From the cell containing the given text, extract its center point as [x, y] coordinate. 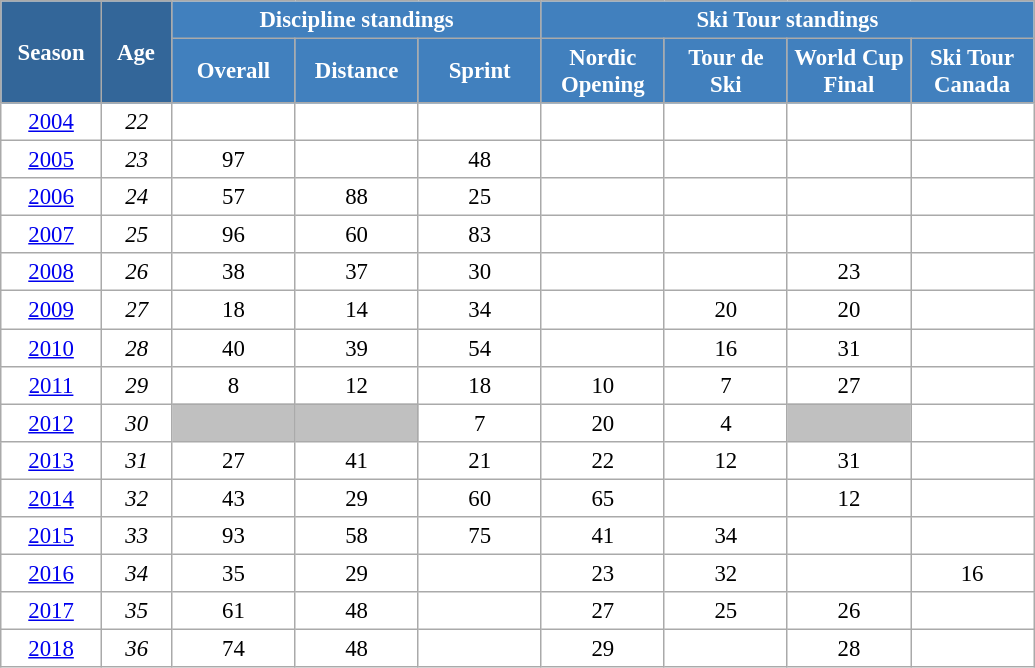
93 [234, 536]
2012 [52, 423]
Ski Tour standings [787, 20]
2006 [52, 197]
57 [234, 197]
40 [234, 348]
24 [136, 197]
2010 [52, 348]
2009 [52, 310]
2013 [52, 460]
37 [356, 273]
Overall [234, 72]
Sprint [480, 72]
2014 [52, 498]
Distance [356, 72]
2008 [52, 273]
Ski TourCanada [972, 72]
Discipline standings [356, 20]
97 [234, 160]
96 [234, 235]
54 [480, 348]
World CupFinal [848, 72]
2005 [52, 160]
2011 [52, 385]
21 [480, 460]
Age [136, 52]
2018 [52, 648]
43 [234, 498]
2015 [52, 536]
33 [136, 536]
75 [480, 536]
4 [726, 423]
2007 [52, 235]
65 [602, 498]
74 [234, 648]
14 [356, 310]
8 [234, 385]
10 [602, 385]
2016 [52, 573]
Tour deSki [726, 72]
83 [480, 235]
38 [234, 273]
NordicOpening [602, 72]
2004 [52, 122]
39 [356, 348]
2017 [52, 611]
Season [52, 52]
36 [136, 648]
88 [356, 197]
58 [356, 536]
61 [234, 611]
